Scan for the cell matching the given text and deliver its (x, y) coordinate at center. 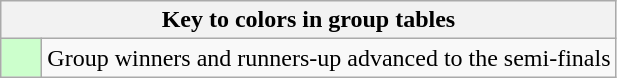
Group winners and runners-up advanced to the semi-finals (329, 58)
Key to colors in group tables (308, 20)
